Provide the (X, Y) coordinate of the cell's center where the given text is located.  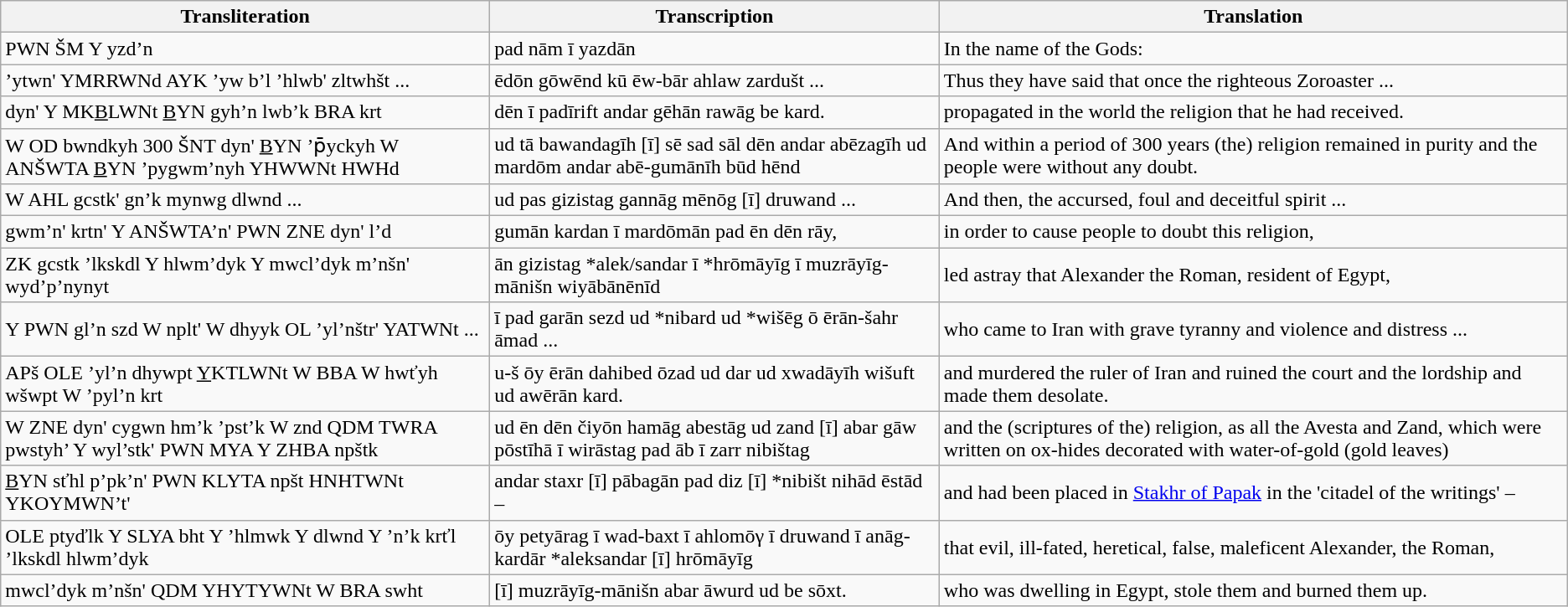
who was dwelling in Egypt, stole them and burned them up. (1253, 590)
who came to Iran with grave tyranny and violence and distress ... (1253, 330)
In the name of the Gods: (1253, 49)
BYN sťhl p’pk’n' PWN KLYTA npšt HNHTWNt YKOYMWN’t' (245, 492)
dyn' Y MKBLWNt BYN gyh’n lwb’k BRA krt (245, 112)
ēdōn gōwēnd kū ēw-bār ahlaw zardušt ... (715, 80)
Transcription (715, 17)
PWN ŠM Y yzd’n (245, 49)
ān gizistag *alek/sandar ī *hrōmāyīg ī muzrāyīg-mānišn wiyābānēnīd (715, 275)
and murdered the ruler of Iran and ruined the court and the lordship and made them desolate. (1253, 383)
gwm’n' krtn' Y ANŠWTA’n' PWN ZNE dyn' l’d (245, 232)
ZK gcstk ’lkskdl Y hlwm’dyk Y mwcl’dyk m’nšn' wyd’p’nynyt (245, 275)
dēn ī padīrift andar gēhān rawāg be kard. (715, 112)
led astray that Alexander the Roman, resident of Egypt, (1253, 275)
[ī] muzrāyīg-mānišn abar āwurd ud be sōxt. (715, 590)
Translation (1253, 17)
u-š ōy ērān dahibed ōzad ud dar ud xwadāyīh wišuft ud awērān kard. (715, 383)
W ZNE dyn' cygwn hm’k ’pst’k W znd QDM TWRA pwstyh’ Y wyl’stk' PWN MYA Y ZHBA npštk (245, 439)
ud tā bawandagīh [ī] sē sad sāl dēn andar abēzagīh ud mardōm andar abē-gumānīh būd hēnd (715, 156)
Transliteration (245, 17)
W AHL gcstk' gn’k mynwg dlwnd ... (245, 200)
ōy petyārag ī wad-baxt ī ahlomōγ ī druwand ī anāg-kardār *aleksandar [ī] hrōmāyīg (715, 548)
ud pas gizistag gannāg mēnōg [ī] druwand ... (715, 200)
and the (scriptures of the) religion, as all the Avesta and Zand, which were written on ox-hides decorated with water-of-gold (gold leaves) (1253, 439)
ud ēn dēn čiyōn hamāg abestāg ud zand [ī] abar gāw pōstīhā ī wirāstag pad āb ī zarr nibištag (715, 439)
ī pad garān sezd ud *nibard ud *wišēg ō ērān-šahr āmad ... (715, 330)
W OD bwndkyh 300 ŠNT dyn' BYN ’p̄yckyh W ANŠWTA BYN ’pygwm’nyh YHWWNt HWHd (245, 156)
Y PWN gl’n szd W nplt' W dhyyk OL ’yl’nštr' YATWNt ... (245, 330)
APš OLE ’уl’n dhywpt YKTLWNt W BBA W hwťyh wšwpt W ’pyl’n krt (245, 383)
in order to cause people to doubt this religion, (1253, 232)
mwcl’dyk m’nšn' QDM YHYTYWNt W BRA swht (245, 590)
andar staxr [ī] pābagān pad diz [ī] *nibišt nihād ēstād – (715, 492)
And within a period of 300 years (the) religion remained in purity and the people were without any doubt. (1253, 156)
propagated in the world the religion that he had received. (1253, 112)
Thus they have said that once the righteous Zoroaster ... (1253, 80)
’ytwn' YMRRWNd AYK ’yw b’l ’hlwb' zltwhšt ... (245, 80)
And then, the accursed, foul and deceitful spirit ... (1253, 200)
pad nām ī yazdān (715, 49)
gumān kardan ī mardōmān pad ēn dēn rāy, (715, 232)
OLE ptyďlk Y SLYA bht Y ’hlmwk Y dlwnd Y ’n’k krťl ’lkskdl hlwm’dyk (245, 548)
that evil, ill-fated, heretical, false, maleficent Alexander, the Roman, (1253, 548)
and had been placed in Stakhr of Papak in the 'citadel of the writings' – (1253, 492)
